Locate the cell with the specified text and output its (X, Y) center coordinate. 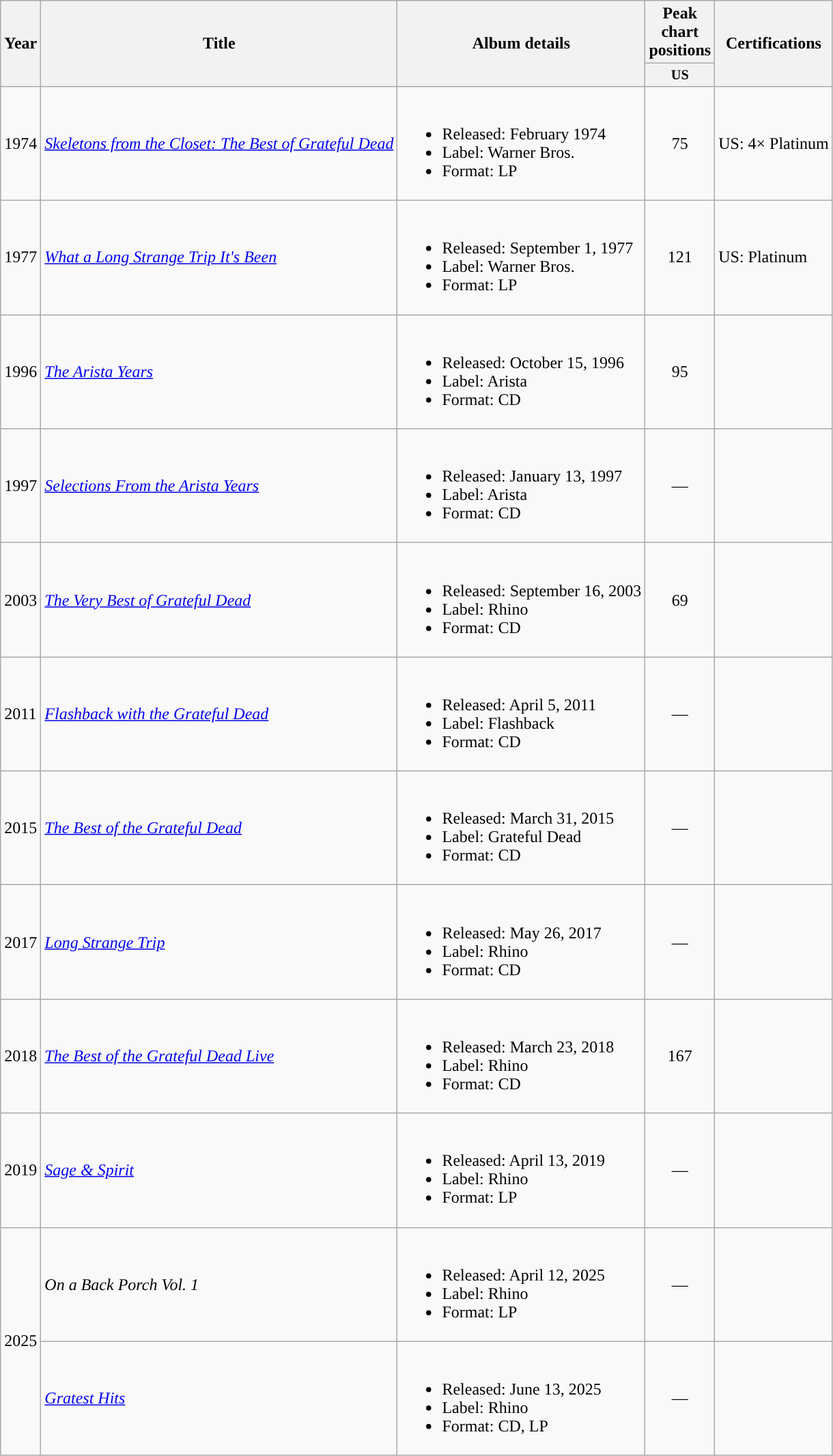
Long Strange Trip (219, 942)
2003 (20, 600)
Skeletons from the Closet: The Best of Grateful Dead (219, 143)
121 (680, 258)
2018 (20, 1056)
Released: September 16, 2003Label: RhinoFormat: CD (522, 600)
1974 (20, 143)
The Best of the Grateful Dead Live (219, 1056)
Album details (522, 44)
2017 (20, 942)
Selections From the Arista Years (219, 486)
Released: June 13, 2025Label: RhinoFormat: CD, LP (522, 1399)
Flashback with the Grateful Dead (219, 714)
Title (219, 44)
Released: October 15, 1996Label: AristaFormat: CD (522, 372)
Released: April 13, 2019Label: RhinoFormat: LP (522, 1171)
Sage & Spirit (219, 1171)
2025 (20, 1341)
75 (680, 143)
Released: January 13, 1997Label: AristaFormat: CD (522, 486)
The Arista Years (219, 372)
What a Long Strange Trip It's Been (219, 258)
1997 (20, 486)
Released: February 1974Label: Warner Bros.Format: LP (522, 143)
Released: March 31, 2015Label: Grateful DeadFormat: CD (522, 828)
Released: April 12, 2025Label: RhinoFormat: LP (522, 1284)
US: 4× Platinum (774, 143)
2015 (20, 828)
Released: September 1, 1977Label: Warner Bros.Format: LP (522, 258)
69 (680, 600)
Certifications (774, 44)
2019 (20, 1171)
Released: May 26, 2017Label: RhinoFormat: CD (522, 942)
95 (680, 372)
167 (680, 1056)
The Very Best of Grateful Dead (219, 600)
On a Back Porch Vol. 1 (219, 1284)
Gratest Hits (219, 1399)
1977 (20, 258)
Released: April 5, 2011Label: FlashbackFormat: CD (522, 714)
2011 (20, 714)
US (680, 75)
The Best of the Grateful Dead (219, 828)
Peak chart positions (680, 32)
Year (20, 44)
1996 (20, 372)
Released: March 23, 2018Label: RhinoFormat: CD (522, 1056)
US: Platinum (774, 258)
